From the cell containing the given text, extract its center point as (X, Y) coordinate. 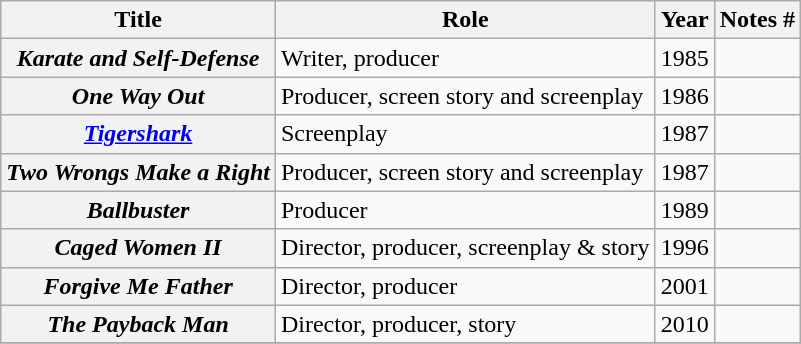
Director, producer, story (465, 324)
Notes # (757, 20)
1989 (684, 210)
Tigershark (138, 134)
Writer, producer (465, 58)
Two Wrongs Make a Right (138, 172)
Screenplay (465, 134)
2010 (684, 324)
Caged Women II (138, 248)
Director, producer (465, 286)
2001 (684, 286)
Forgive Me Father (138, 286)
Role (465, 20)
Producer (465, 210)
Title (138, 20)
1985 (684, 58)
One Way Out (138, 96)
Ballbuster (138, 210)
Karate and Self-Defense (138, 58)
Director, producer, screenplay & story (465, 248)
The Payback Man (138, 324)
1986 (684, 96)
Year (684, 20)
1996 (684, 248)
